For the text-containing cell, return its midpoint in (X, Y) coordinate format. 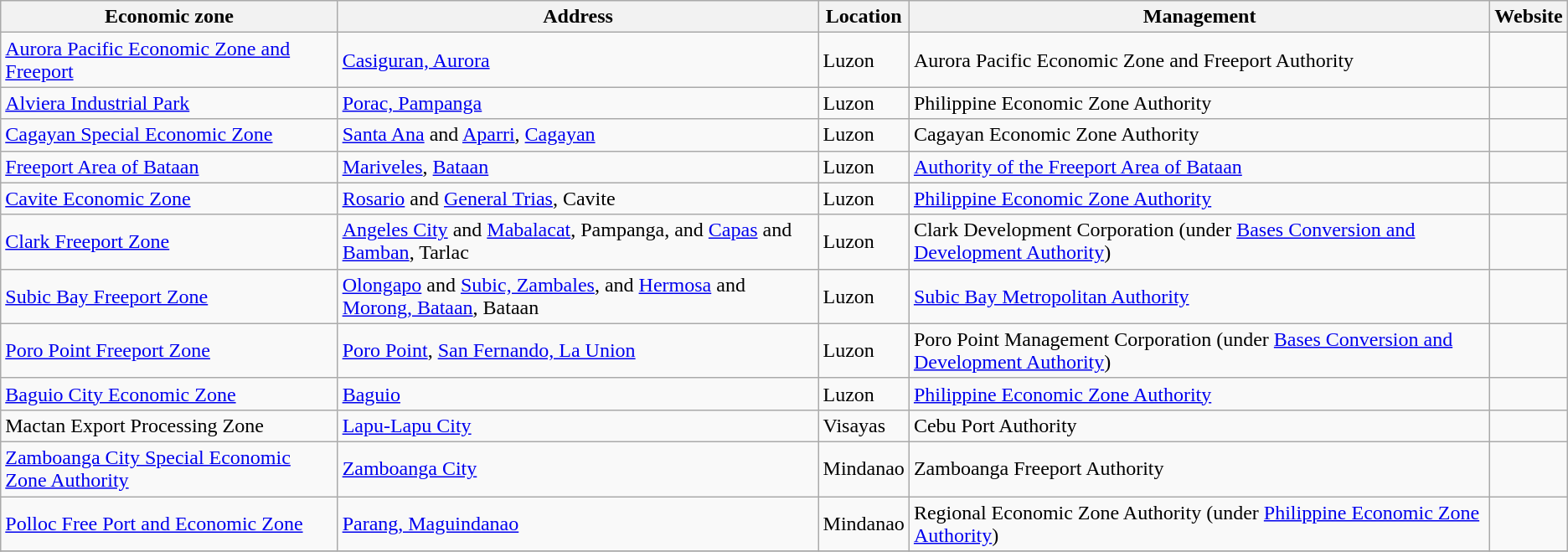
Casiguran, Aurora (578, 60)
Freeport Area of Bataan (169, 167)
Cebu Port Authority (1199, 426)
Polloc Free Port and Economic Zone (169, 523)
Baguio (578, 394)
Economic zone (169, 17)
Mariveles, Bataan (578, 167)
Visayas (864, 426)
Angeles City and Mabalacat, Pampanga, and Capas and Bamban, Tarlac (578, 241)
Zamboanga City Special Economic Zone Authority (169, 469)
Management (1199, 17)
Poro Point Freeport Zone (169, 350)
Clark Development Corporation (under Bases Conversion and Development Authority) (1199, 241)
Website (1529, 17)
Alviera Industrial Park (169, 103)
Santa Ana and Aparri, Cagayan (578, 135)
Clark Freeport Zone (169, 241)
Aurora Pacific Economic Zone and Freeport Authority (1199, 60)
Subic Bay Metropolitan Authority (1199, 297)
Aurora Pacific Economic Zone and Freeport (169, 60)
Cagayan Economic Zone Authority (1199, 135)
Cavite Economic Zone (169, 199)
Rosario and General Trias, Cavite (578, 199)
Authority of the Freeport Area of Bataan (1199, 167)
Olongapo and Subic, Zambales, and Hermosa and Morong, Bataan, Bataan (578, 297)
Location (864, 17)
Zamboanga Freeport Authority (1199, 469)
Mactan Export Processing Zone (169, 426)
Address (578, 17)
Subic Bay Freeport Zone (169, 297)
Regional Economic Zone Authority (under Philippine Economic Zone Authority) (1199, 523)
Parang, Maguindanao (578, 523)
Poro Point Management Corporation (under Bases Conversion and Development Authority) (1199, 350)
Zamboanga City (578, 469)
Porac, Pampanga (578, 103)
Cagayan Special Economic Zone (169, 135)
Baguio City Economic Zone (169, 394)
Lapu-Lapu City (578, 426)
Poro Point, San Fernando, La Union (578, 350)
